Output the [x, y] coordinate of the center of the cell containing the given text.  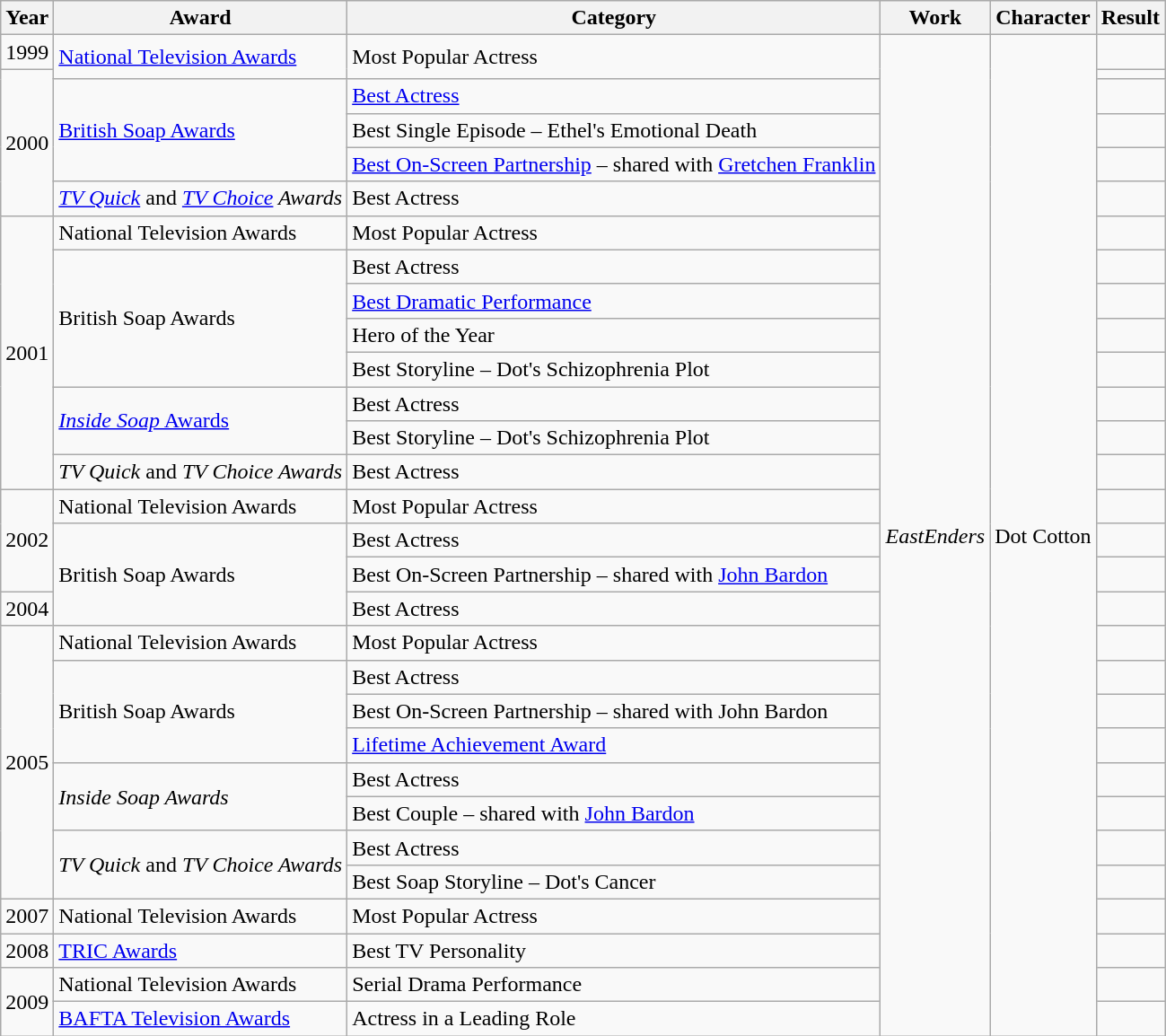
2004 [27, 609]
Category [614, 18]
BAFTA Television Awards [201, 1019]
Lifetime Achievement Award [614, 745]
Best Soap Storyline – Dot's Cancer [614, 882]
Best TV Personality [614, 951]
Serial Drama Performance [614, 985]
2001 [27, 352]
Award [201, 18]
Actress in a Leading Role [614, 1019]
Result [1130, 18]
2000 [27, 142]
Year [27, 18]
2009 [27, 1002]
Best Single Episode – Ethel's Emotional Death [614, 130]
Dot Cotton [1043, 535]
1999 [27, 52]
Work [935, 18]
2008 [27, 951]
2007 [27, 916]
EastEnders [935, 535]
Hero of the Year [614, 335]
Best Dramatic Performance [614, 301]
Best On-Screen Partnership – shared with Gretchen Franklin [614, 164]
2002 [27, 540]
Best Couple – shared with John Bardon [614, 813]
TRIC Awards [201, 951]
2005 [27, 762]
Character [1043, 18]
